For the text-containing cell, return its midpoint in [x, y] coordinate format. 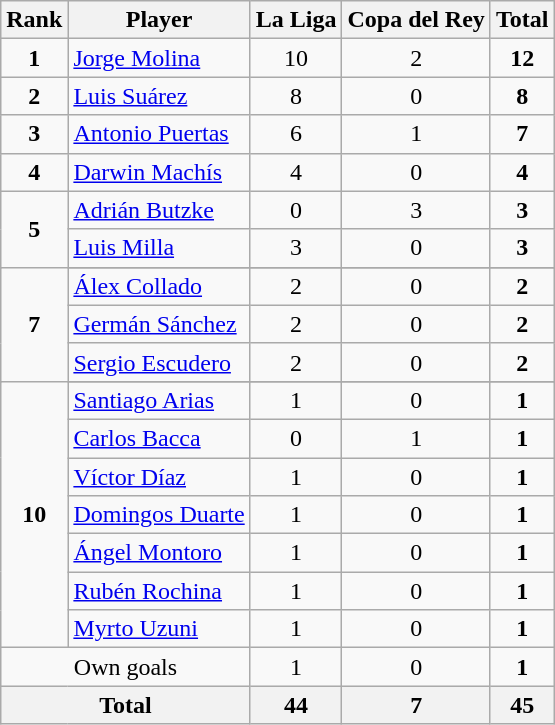
Santiago Arias [159, 400]
Víctor Díaz [159, 477]
Copa del Rey [416, 20]
Luis Milla [159, 248]
Rubén Rochina [159, 591]
45 [522, 705]
Darwin Machís [159, 172]
Jorge Molina [159, 58]
12 [522, 58]
La Liga [296, 20]
Ángel Montoro [159, 553]
5 [34, 229]
Luis Suárez [159, 96]
Adrián Butzke [159, 210]
Álex Collado [159, 286]
Player [159, 20]
Rank [34, 20]
Domingos Duarte [159, 515]
Own goals [126, 667]
Antonio Puertas [159, 134]
Germán Sánchez [159, 324]
44 [296, 705]
Myrto Uzuni [159, 629]
6 [296, 134]
Sergio Escudero [159, 362]
Carlos Bacca [159, 438]
